For the text-containing cell, return its midpoint in (X, Y) coordinate format. 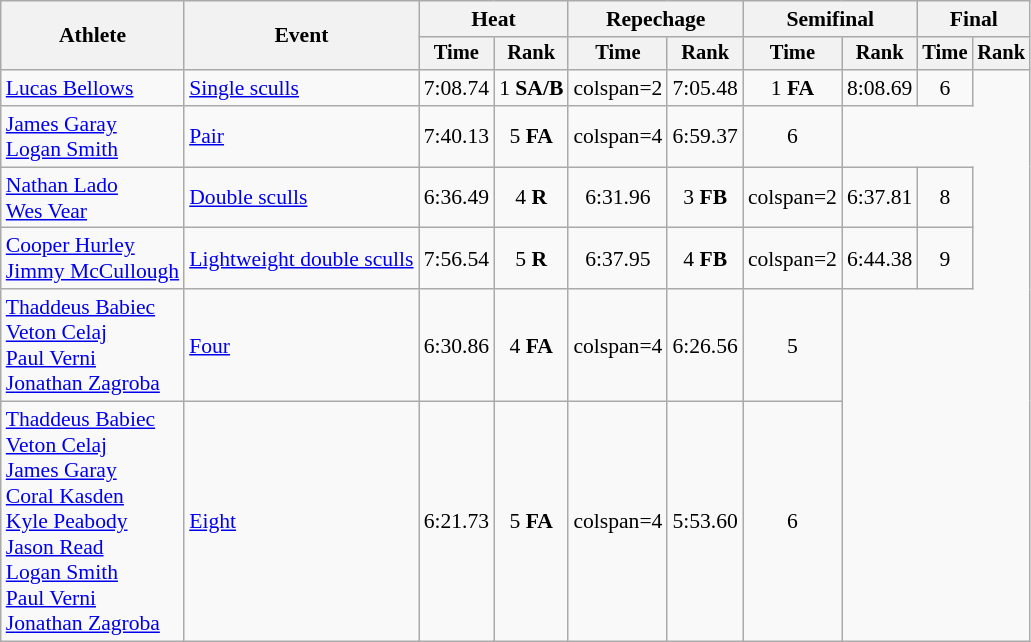
4 FB (704, 258)
8:08.69 (880, 88)
6:31.96 (618, 198)
7:40.13 (456, 136)
7:56.54 (456, 258)
Heat (494, 19)
Nathan LadoWes Vear (92, 198)
6:37.95 (618, 258)
Thaddeus BabiecVeton CelajPaul VerniJonathan Zagroba (92, 345)
Semifinal (830, 19)
Lucas Bellows (92, 88)
4 FA (531, 345)
Event (301, 36)
3 FB (704, 198)
6:36.49 (456, 198)
5:53.60 (704, 522)
6:59.37 (704, 136)
Final (973, 19)
6:37.81 (880, 198)
Single sculls (301, 88)
7:08.74 (456, 88)
Pair (301, 136)
6:21.73 (456, 522)
7:05.48 (704, 88)
Repechage (656, 19)
6:44.38 (880, 258)
6:26.56 (704, 345)
Athlete (92, 36)
Double sculls (301, 198)
James GarayLogan Smith (92, 136)
5 R (531, 258)
6:30.86 (456, 345)
4 R (531, 198)
8 (944, 198)
5 (792, 345)
1 SA/B (531, 88)
Cooper HurleyJimmy McCullough (92, 258)
Four (301, 345)
Thaddeus BabiecVeton CelajJames GarayCoral KasdenKyle PeabodyJason ReadLogan SmithPaul VerniJonathan Zagroba (92, 522)
Lightweight double sculls (301, 258)
Eight (301, 522)
9 (944, 258)
1 FA (792, 88)
